Detect which cell encompasses the target text, then output its (x, y) center coordinate. 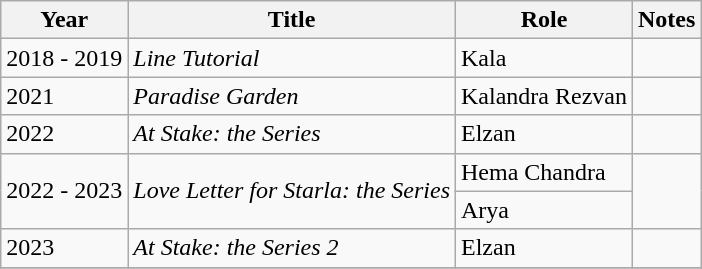
2023 (64, 248)
2022 (64, 134)
Notes (666, 20)
Hema Chandra (544, 172)
At Stake: the Series 2 (292, 248)
Role (544, 20)
Year (64, 20)
Arya (544, 210)
Title (292, 20)
Kalandra Rezvan (544, 96)
Love Letter for Starla: the Series (292, 191)
At Stake: the Series (292, 134)
Line Tutorial (292, 58)
2022 - 2023 (64, 191)
Kala (544, 58)
2018 - 2019 (64, 58)
Paradise Garden (292, 96)
2021 (64, 96)
